Provide the [x, y] coordinate of the cell's center where the given text is located.  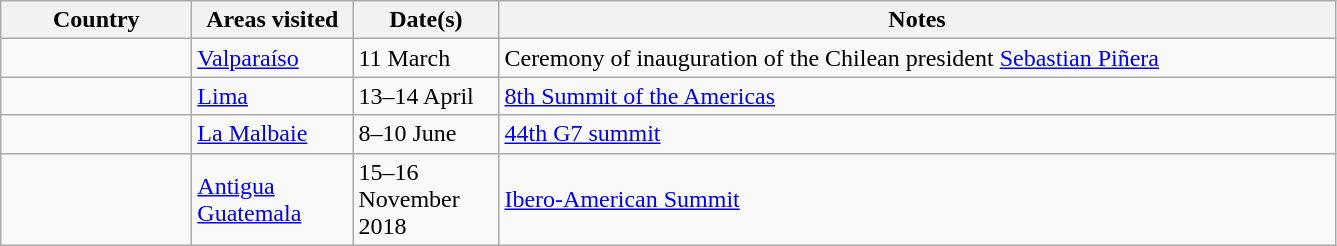
13–14 April [426, 96]
11 March [426, 58]
La Malbaie [272, 134]
Areas visited [272, 20]
8–10 June [426, 134]
Country [96, 20]
Ceremony of inauguration of the Chilean president Sebastian Piñera [917, 58]
44th G7 summit [917, 134]
Valparaíso [272, 58]
Ibero-American Summit [917, 199]
15–16 November 2018 [426, 199]
Lima [272, 96]
8th Summit of the Americas [917, 96]
Antigua Guatemala [272, 199]
Notes [917, 20]
Date(s) [426, 20]
